Find where the given text appears and provide that cell's center as (x, y) coordinate. 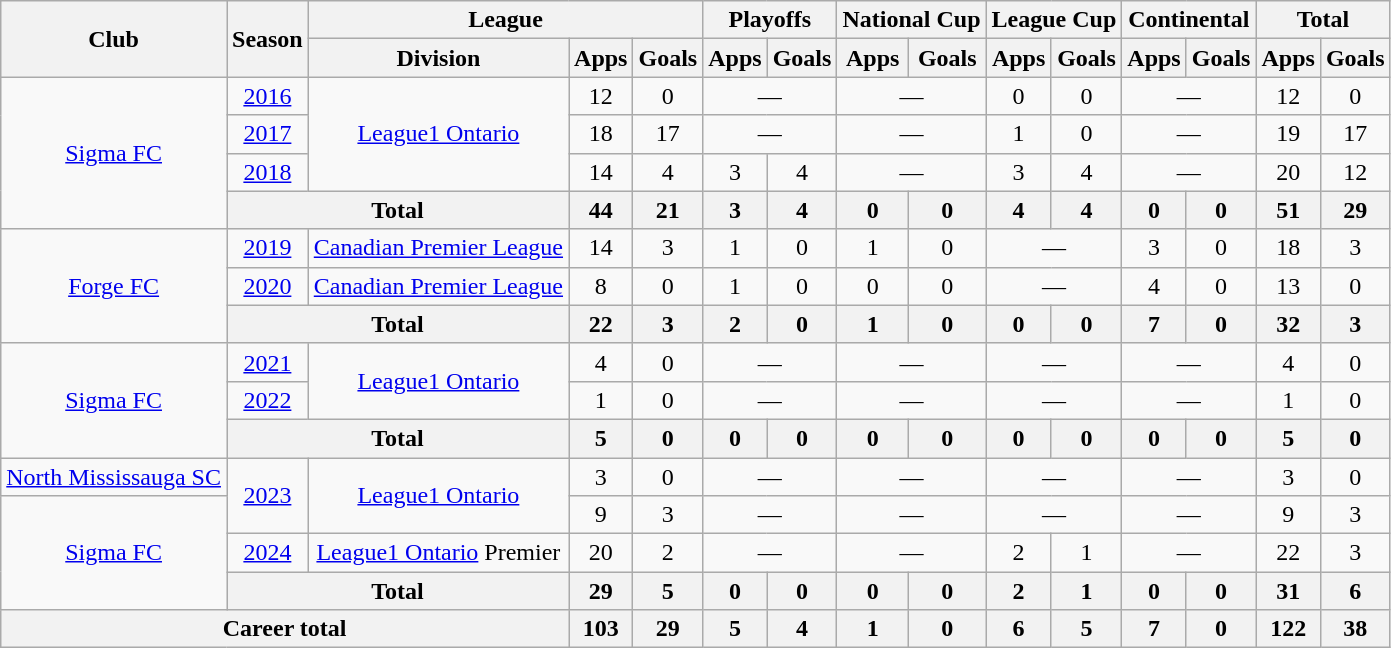
8 (601, 286)
Playoffs (770, 20)
Division (438, 58)
103 (601, 629)
League1 Ontario Premier (438, 553)
2020 (267, 286)
Season (267, 39)
2019 (267, 248)
38 (1355, 629)
44 (601, 210)
32 (1288, 324)
2017 (267, 134)
21 (668, 210)
League Cup (1054, 20)
Career total (285, 629)
Continental (1189, 20)
National Cup (912, 20)
51 (1288, 210)
League (505, 20)
Forge FC (114, 286)
2021 (267, 362)
2016 (267, 96)
31 (1288, 591)
2022 (267, 400)
19 (1288, 134)
North Mississauga SC (114, 477)
2018 (267, 172)
Club (114, 39)
13 (1288, 286)
122 (1288, 629)
2023 (267, 496)
2024 (267, 553)
